Determine the [x, y] coordinate at the center of the cell enclosing the given text.  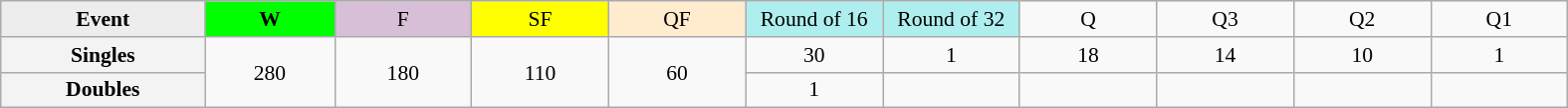
Event [104, 19]
Q3 [1226, 19]
18 [1088, 55]
Q1 [1499, 19]
Round of 16 [814, 19]
Singles [104, 55]
QF [677, 19]
14 [1226, 55]
60 [677, 72]
Doubles [104, 90]
F [403, 19]
Round of 32 [951, 19]
Q [1088, 19]
SF [541, 19]
180 [403, 72]
110 [541, 72]
Q2 [1362, 19]
280 [270, 72]
30 [814, 55]
10 [1362, 55]
W [270, 19]
